Identify which cell holds the provided text, then report its (X, Y) central coordinate. 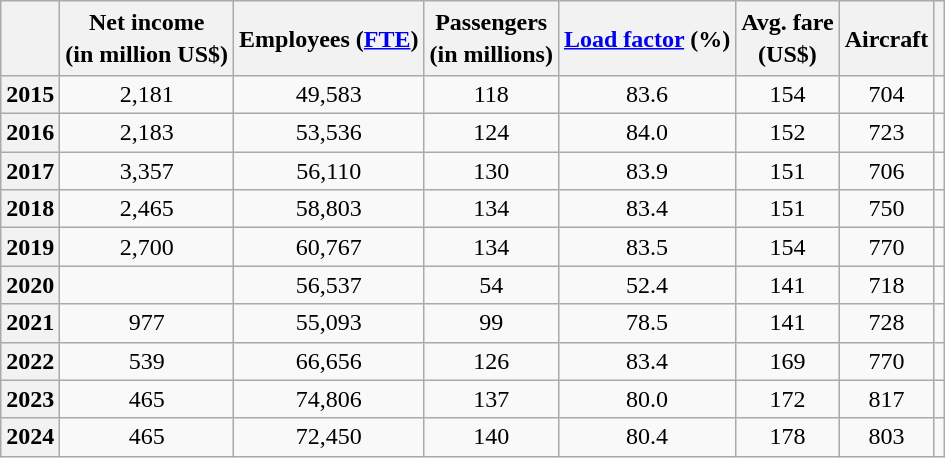
Passengers(in millions) (491, 38)
2018 (30, 209)
2023 (30, 399)
803 (886, 437)
2,700 (147, 247)
2021 (30, 323)
728 (886, 323)
72,450 (329, 437)
118 (491, 95)
2020 (30, 285)
Aircraft (886, 38)
58,803 (329, 209)
56,537 (329, 285)
80.4 (646, 437)
52.4 (646, 285)
130 (491, 171)
140 (491, 437)
3,357 (147, 171)
172 (788, 399)
2,465 (147, 209)
Avg. fare(US$) (788, 38)
Net income(in million US$) (147, 38)
2017 (30, 171)
817 (886, 399)
539 (147, 361)
56,110 (329, 171)
2024 (30, 437)
83.6 (646, 95)
49,583 (329, 95)
2,183 (147, 133)
2015 (30, 95)
66,656 (329, 361)
706 (886, 171)
2019 (30, 247)
2,181 (147, 95)
83.5 (646, 247)
704 (886, 95)
53,536 (329, 133)
178 (788, 437)
99 (491, 323)
55,093 (329, 323)
Load factor (%) (646, 38)
80.0 (646, 399)
84.0 (646, 133)
977 (147, 323)
78.5 (646, 323)
169 (788, 361)
750 (886, 209)
137 (491, 399)
718 (886, 285)
Employees (FTE) (329, 38)
60,767 (329, 247)
2016 (30, 133)
83.9 (646, 171)
74,806 (329, 399)
54 (491, 285)
2022 (30, 361)
723 (886, 133)
152 (788, 133)
126 (491, 361)
124 (491, 133)
